From the cell containing the given text, extract its center point as [X, Y] coordinate. 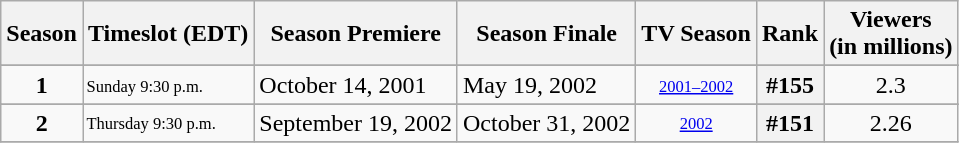
October 14, 2001 [356, 85]
Season Premiere [356, 34]
2.3 [891, 85]
#151 [790, 123]
May 19, 2002 [546, 85]
September 19, 2002 [356, 123]
October 31, 2002 [546, 123]
2.26 [891, 123]
Viewers(in millions) [891, 34]
2001–2002 [696, 85]
#155 [790, 85]
Rank [790, 34]
TV Season [696, 34]
Season Finale [546, 34]
Thursday 9:30 p.m. [168, 123]
Season [42, 34]
Sunday 9:30 p.m. [168, 85]
2002 [696, 123]
1 [42, 85]
Timeslot (EDT) [168, 34]
2 [42, 123]
